For the text-containing cell, return its midpoint in (X, Y) coordinate format. 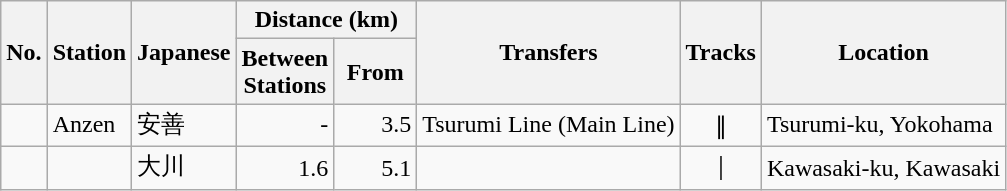
大川 (184, 168)
No. (24, 52)
From (376, 72)
Anzen (89, 126)
Transfers (548, 52)
Tsurumi Line (Main Line) (548, 126)
3.5 (376, 126)
｜ (720, 168)
Kawasaki-ku, Kawasaki (883, 168)
- (285, 126)
Tsurumi-ku, Yokohama (883, 126)
Distance (km) (326, 20)
Station (89, 52)
Tracks (720, 52)
Japanese (184, 52)
∥ (720, 126)
Location (883, 52)
BetweenStations (285, 72)
安善 (184, 126)
5.1 (376, 168)
1.6 (285, 168)
